Identify which cell holds the provided text, then report its [X, Y] central coordinate. 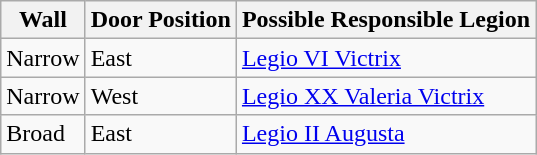
Door Position [160, 20]
Possible Responsible Legion [386, 20]
Legio XX Valeria Victrix [386, 96]
Legio II Augusta [386, 134]
West [160, 96]
Wall [43, 20]
Legio VI Victrix [386, 58]
Broad [43, 134]
